From the cell containing the given text, extract its center point as (X, Y) coordinate. 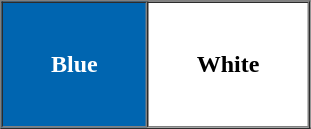
Blue (75, 65)
White (228, 65)
